Return (X, Y) of the center of cell containing provided text 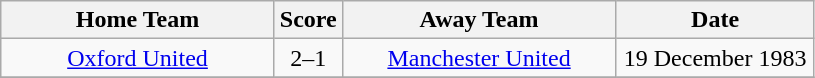
19 December 1983 (716, 58)
Date (716, 20)
Manchester United (479, 58)
Away Team (479, 20)
Oxford United (138, 58)
Home Team (138, 20)
Score (308, 20)
2–1 (308, 58)
